Extract the (X, Y) coordinate from the center of the cell holding the provided text.  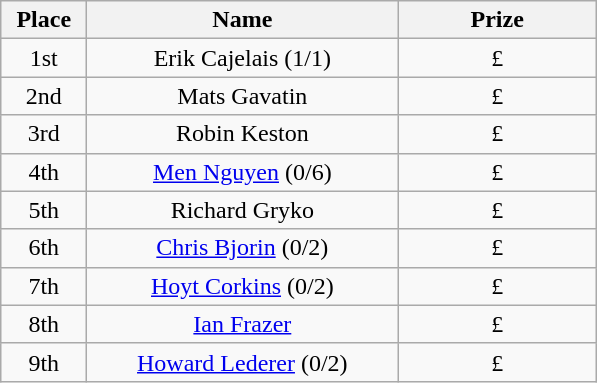
2nd (44, 96)
Hoyt Corkins (0/2) (242, 286)
Erik Cajelais (1/1) (242, 58)
Robin Keston (242, 134)
Richard Gryko (242, 210)
Place (44, 20)
Chris Bjorin (0/2) (242, 248)
4th (44, 172)
Name (242, 20)
5th (44, 210)
Prize (498, 20)
6th (44, 248)
1st (44, 58)
8th (44, 324)
Mats Gavatin (242, 96)
7th (44, 286)
3rd (44, 134)
Ian Frazer (242, 324)
Howard Lederer (0/2) (242, 362)
Men Nguyen (0/6) (242, 172)
9th (44, 362)
